Scan for the cell matching the given text and deliver its (x, y) coordinate at center. 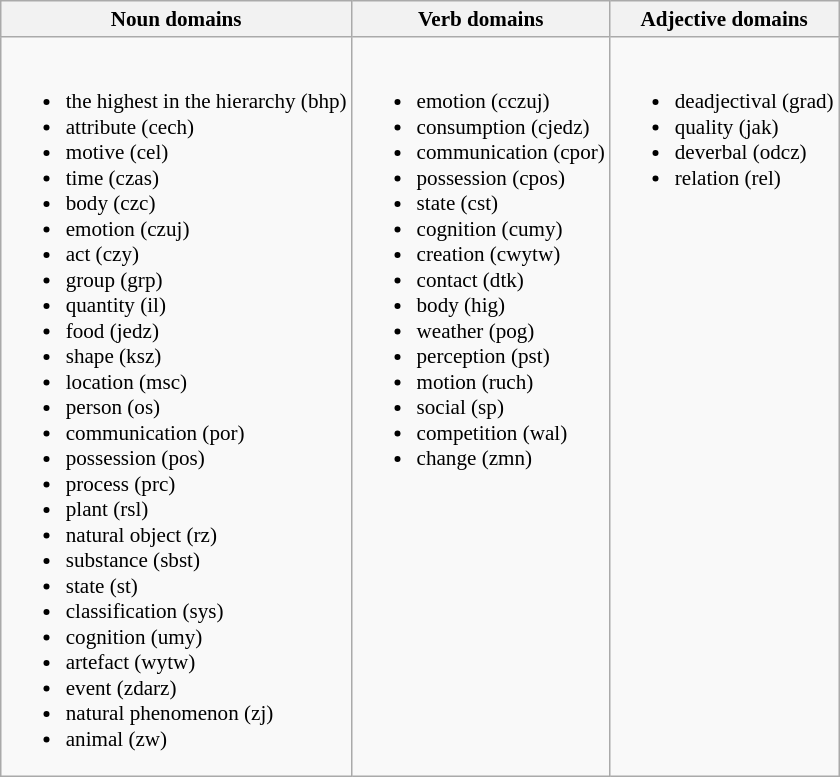
Noun domains (176, 18)
deadjectival (grad)quality (jak)deverbal (odcz)relation (rel) (724, 406)
Adjective domains (724, 18)
Verb domains (481, 18)
